Locate the cell with the specified text and output its (x, y) center coordinate. 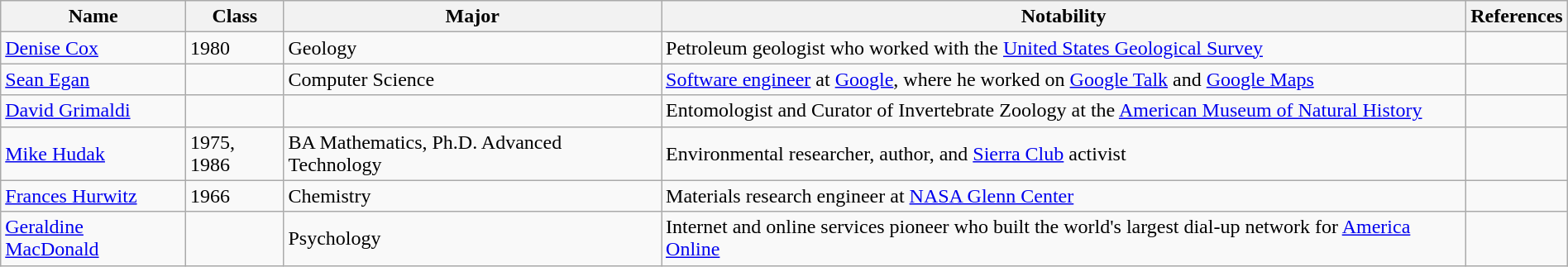
BA Mathematics, Ph.D. Advanced Technology (473, 154)
Geraldine MacDonald (93, 238)
Name (93, 17)
1966 (235, 196)
Chemistry (473, 196)
Sean Egan (93, 79)
Notability (1064, 17)
Software engineer at Google, where he worked on Google Talk and Google Maps (1064, 79)
David Grimaldi (93, 111)
Geology (473, 48)
Denise Cox (93, 48)
1980 (235, 48)
References (1517, 17)
Internet and online services pioneer who built the world's largest dial-up network for America Online (1064, 238)
Psychology (473, 238)
Materials research engineer at NASA Glenn Center (1064, 196)
Major (473, 17)
1975, 1986 (235, 154)
Computer Science (473, 79)
Petroleum geologist who worked with the United States Geological Survey (1064, 48)
Frances Hurwitz (93, 196)
Environmental researcher, author, and Sierra Club activist (1064, 154)
Entomologist and Curator of Invertebrate Zoology at the American Museum of Natural History (1064, 111)
Mike Hudak (93, 154)
Class (235, 17)
